Extract the [x, y] coordinate from the center of the cell holding the provided text.  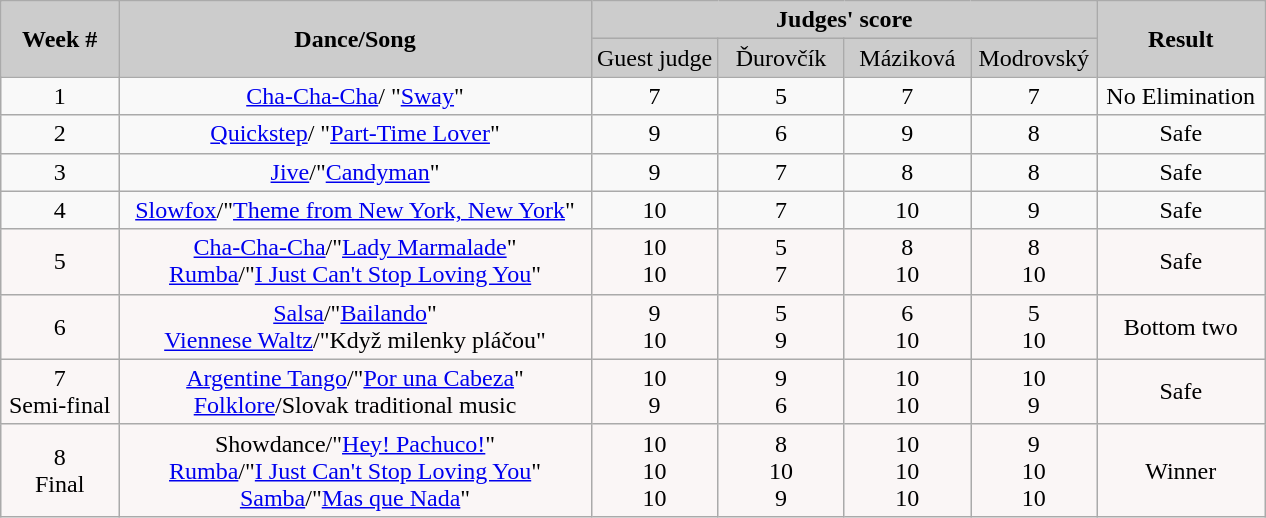
Quickstep/ "Part-Time Lover" [356, 134]
5 10 [1034, 326]
Salsa/"Bailando"Viennese Waltz/"Když milenky pláčou" [356, 326]
8Final [60, 470]
Ďurovčík [781, 58]
7Semi-final [60, 392]
9 10 10 [1034, 470]
9 10 [654, 326]
Argentine Tango/"Por una Cabeza"Folklore/Slovak traditional music [356, 392]
5 7 [781, 262]
9 6 [781, 392]
No Elimination [1181, 96]
Showdance/"Hey! Pachuco!"Rumba/"I Just Can't Stop Loving You"Samba/"Mas que Nada" [356, 470]
Cha-Cha-Cha/"Lady Marmalade"Rumba/"I Just Can't Stop Loving You" [356, 262]
Judges' score [844, 20]
6 10 [907, 326]
Modrovský [1034, 58]
8 10 9 [781, 470]
5 9 [781, 326]
Máziková [907, 58]
Guest judge [654, 58]
3 [60, 172]
Bottom two [1181, 326]
Week # [60, 39]
Slowfox/"Theme from New York, New York" [356, 210]
4 [60, 210]
Cha-Cha-Cha/ "Sway" [356, 96]
Result [1181, 39]
Winner [1181, 470]
1 [60, 96]
2 [60, 134]
Dance/Song [356, 39]
Jive/"Candyman" [356, 172]
